Return [x, y] of the center of cell containing provided text 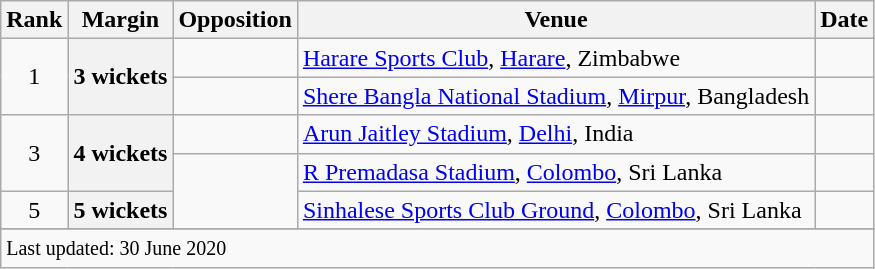
1 [34, 77]
Harare Sports Club, Harare, Zimbabwe [556, 58]
Arun Jaitley Stadium, Delhi, India [556, 134]
5 wickets [120, 210]
4 wickets [120, 153]
Opposition [235, 20]
Sinhalese Sports Club Ground, Colombo, Sri Lanka [556, 210]
5 [34, 210]
Venue [556, 20]
3 wickets [120, 77]
3 [34, 153]
Last updated: 30 June 2020 [438, 248]
R Premadasa Stadium, Colombo, Sri Lanka [556, 172]
Margin [120, 20]
Shere Bangla National Stadium, Mirpur, Bangladesh [556, 96]
Rank [34, 20]
Date [844, 20]
